Capture the cell that displays the provided text and extract its (x, y) central coordinate. 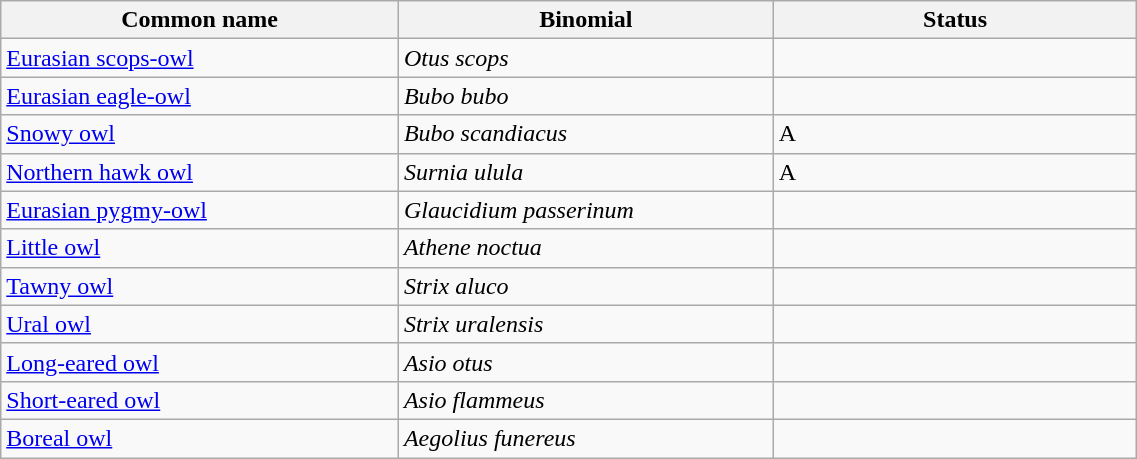
Boreal owl (200, 438)
Otus scops (586, 58)
Asio otus (586, 362)
Northern hawk owl (200, 172)
Long-eared owl (200, 362)
Tawny owl (200, 286)
Snowy owl (200, 134)
Little owl (200, 248)
Eurasian eagle-owl (200, 96)
Surnia ulula (586, 172)
Ural owl (200, 324)
Aegolius funereus (586, 438)
Short-eared owl (200, 400)
Bubo bubo (586, 96)
Strix uralensis (586, 324)
Strix aluco (586, 286)
Eurasian pygmy-owl (200, 210)
Athene noctua (586, 248)
Asio flammeus (586, 400)
Glaucidium passerinum (586, 210)
Common name (200, 20)
Bubo scandiacus (586, 134)
Eurasian scops-owl (200, 58)
Binomial (586, 20)
Status (955, 20)
